Provide the [X, Y] coordinate of the cell's center where the given text is located.  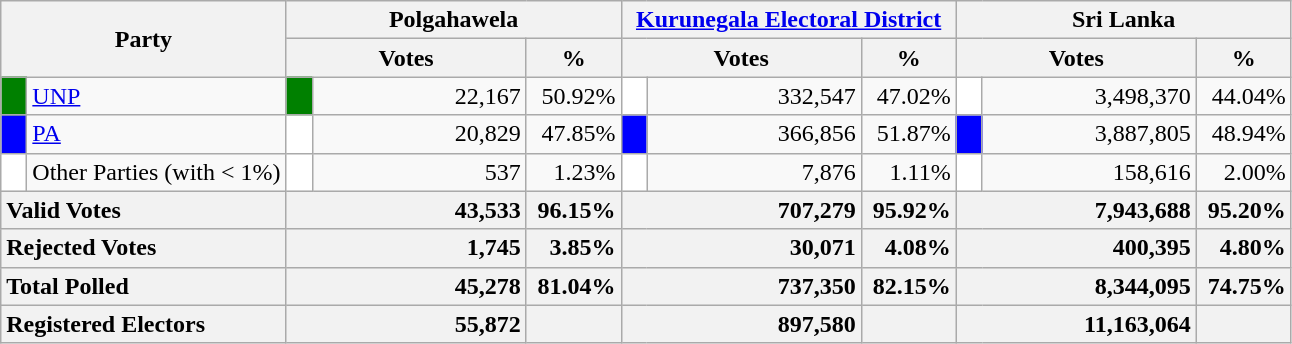
UNP [156, 96]
7,876 [754, 172]
332,547 [754, 96]
Sri Lanka [1124, 20]
158,616 [1089, 172]
897,580 [741, 324]
55,872 [406, 324]
1,745 [406, 248]
50.92% [574, 96]
4.08% [908, 248]
1.23% [574, 172]
8,344,095 [1076, 286]
20,829 [419, 134]
737,350 [741, 286]
51.87% [908, 134]
Other Parties (with < 1%) [156, 172]
96.15% [574, 210]
707,279 [741, 210]
7,943,688 [1076, 210]
45,278 [406, 286]
Kurunegala Electoral District [788, 20]
400,395 [1076, 248]
82.15% [908, 286]
2.00% [1244, 172]
PA [156, 134]
44.04% [1244, 96]
81.04% [574, 286]
30,071 [741, 248]
3.85% [574, 248]
95.92% [908, 210]
1.11% [908, 172]
4.80% [1244, 248]
22,167 [419, 96]
3,887,805 [1089, 134]
Party [144, 39]
Rejected Votes [144, 248]
366,856 [754, 134]
47.85% [574, 134]
74.75% [1244, 286]
Polgahawela [454, 20]
95.20% [1244, 210]
48.94% [1244, 134]
11,163,064 [1076, 324]
Valid Votes [144, 210]
43,533 [406, 210]
Total Polled [144, 286]
3,498,370 [1089, 96]
Registered Electors [144, 324]
537 [419, 172]
47.02% [908, 96]
